Pinpoint the cell where the given text exists, returning its (X, Y) midpoint coordinate. 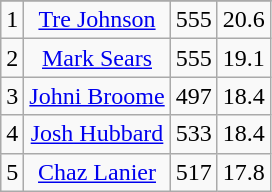
Tre Johnson (97, 20)
3 (12, 96)
Josh Hubbard (97, 134)
17.8 (244, 172)
20.6 (244, 20)
533 (194, 134)
1 (12, 20)
Mark Sears (97, 58)
5 (12, 172)
Johni Broome (97, 96)
4 (12, 134)
Chaz Lanier (97, 172)
517 (194, 172)
497 (194, 96)
2 (12, 58)
19.1 (244, 58)
